Extract the [x, y] coordinate from the center of the cell holding the provided text.  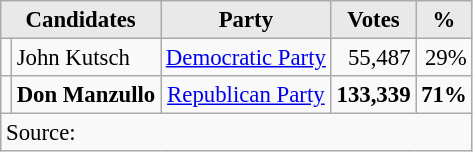
Source: [236, 133]
Democratic Party [246, 58]
John Kutsch [86, 58]
133,339 [374, 95]
55,487 [374, 58]
Votes [374, 20]
Candidates [81, 20]
Party [246, 20]
71% [444, 95]
Don Manzullo [86, 95]
29% [444, 58]
Republican Party [246, 95]
% [444, 20]
